Return [X, Y] of the center of cell containing provided text 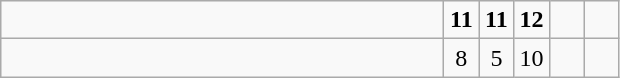
12 [532, 20]
5 [496, 58]
8 [462, 58]
10 [532, 58]
